Return the [X, Y] coordinate for the center point of the cell that contains the specified text.  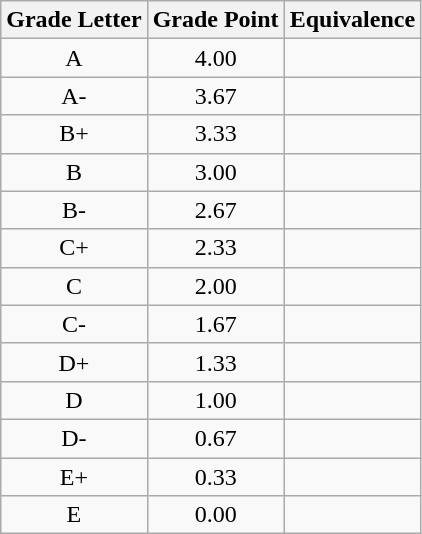
C- [74, 324]
D- [74, 438]
0.33 [216, 477]
4.00 [216, 58]
D+ [74, 362]
Equivalence [352, 20]
A- [74, 96]
3.67 [216, 96]
2.67 [216, 210]
0.67 [216, 438]
C+ [74, 248]
Grade Letter [74, 20]
B [74, 172]
B+ [74, 134]
3.33 [216, 134]
B- [74, 210]
1.33 [216, 362]
1.00 [216, 400]
1.67 [216, 324]
A [74, 58]
E [74, 515]
Grade Point [216, 20]
3.00 [216, 172]
D [74, 400]
2.33 [216, 248]
0.00 [216, 515]
2.00 [216, 286]
E+ [74, 477]
C [74, 286]
